Output the (x, y) coordinate of the center of the cell containing the given text.  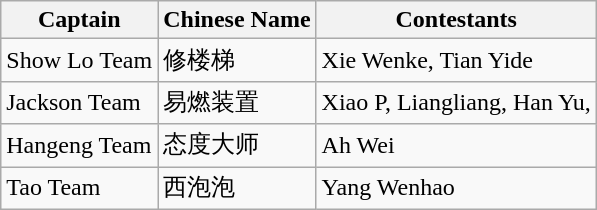
Show Lo Team (80, 60)
Xie Wenke, Tian Yide (456, 60)
Jackson Team (80, 102)
Yang Wenhao (456, 188)
Chinese Name (237, 20)
Hangeng Team (80, 146)
易燃装置 (237, 102)
Tao Team (80, 188)
Xiao P, Liangliang, Han Yu, (456, 102)
态度大师 (237, 146)
西泡泡 (237, 188)
Ah Wei (456, 146)
Captain (80, 20)
修楼梯 (237, 60)
Contestants (456, 20)
